Locate the cell with the specified text and output its [X, Y] center coordinate. 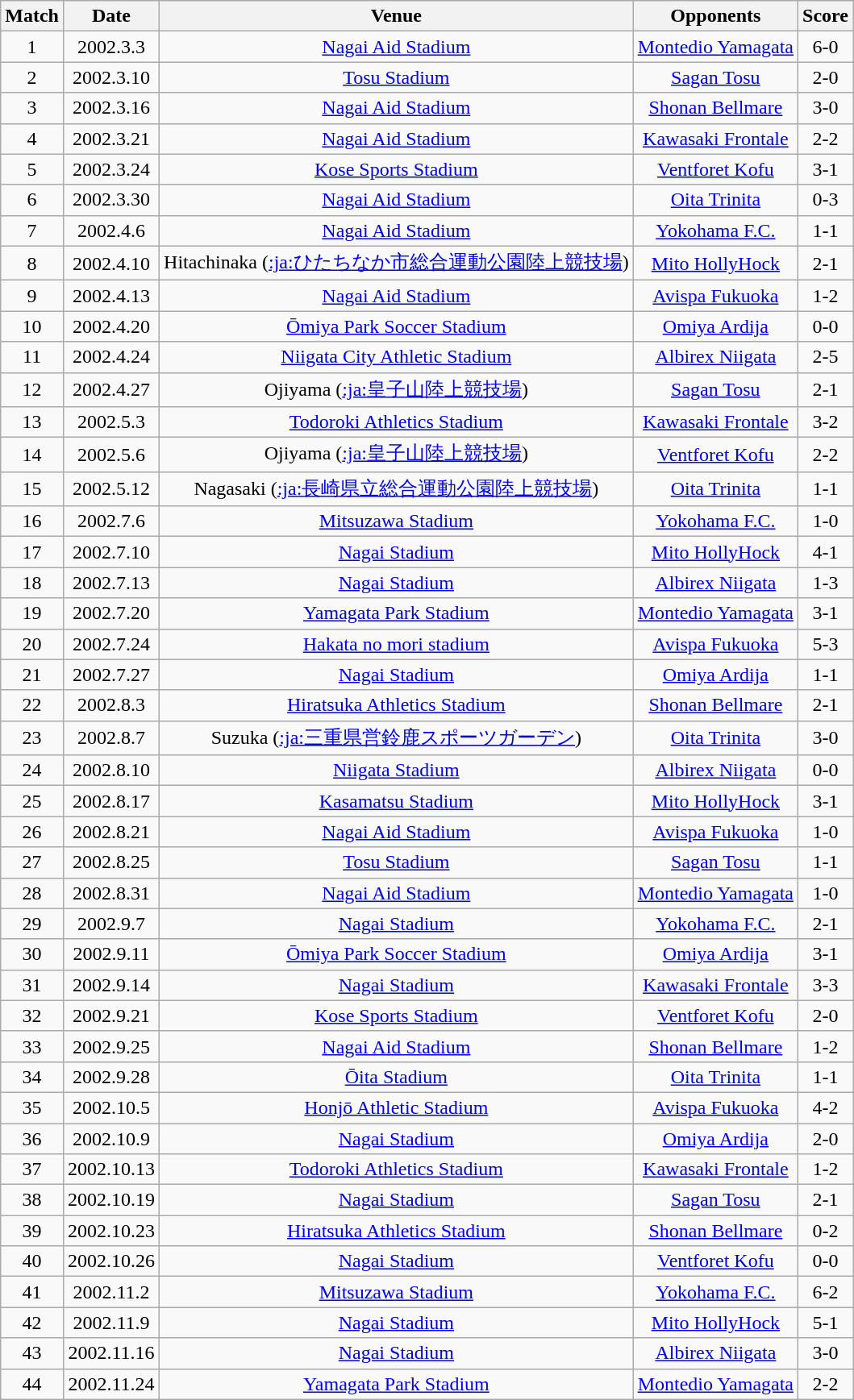
7 [32, 231]
2002.9.7 [111, 924]
Nagasaki (:ja:長崎県立総合運動公園陸上競技場) [397, 488]
29 [32, 924]
2002.10.26 [111, 1261]
3 [32, 108]
1 [32, 47]
2002.8.21 [111, 832]
Date [111, 16]
40 [32, 1261]
12 [32, 390]
27 [32, 862]
2002.10.19 [111, 1200]
2002.9.28 [111, 1077]
6 [32, 200]
38 [32, 1200]
2002.7.27 [111, 675]
2002.7.24 [111, 644]
Kasamatsu Stadium [397, 801]
2002.9.21 [111, 1016]
2002.11.2 [111, 1292]
2002.7.10 [111, 552]
4-1 [826, 552]
6-2 [826, 1292]
35 [32, 1107]
34 [32, 1077]
41 [32, 1292]
39 [32, 1231]
11 [32, 357]
2002.4.13 [111, 296]
33 [32, 1046]
25 [32, 801]
0-2 [826, 1231]
2002.10.9 [111, 1139]
2002.10.23 [111, 1231]
5-1 [826, 1323]
2002.8.7 [111, 738]
2002.8.31 [111, 893]
4 [32, 139]
21 [32, 675]
2002.3.21 [111, 139]
42 [32, 1323]
22 [32, 705]
0-3 [826, 200]
2002.5.6 [111, 455]
23 [32, 738]
Venue [397, 16]
2002.11.9 [111, 1323]
19 [32, 613]
2002.8.10 [111, 771]
Score [826, 16]
28 [32, 893]
2002.9.11 [111, 954]
37 [32, 1169]
Niigata Stadium [397, 771]
24 [32, 771]
2002.3.16 [111, 108]
2002.11.16 [111, 1353]
2002.5.3 [111, 422]
32 [32, 1016]
2002.4.6 [111, 231]
2002.3.24 [111, 169]
2002.5.12 [111, 488]
Ōita Stadium [397, 1077]
2002.9.14 [111, 985]
10 [32, 326]
2002.3.10 [111, 77]
2002.3.30 [111, 200]
5-3 [826, 644]
17 [32, 552]
4-2 [826, 1107]
26 [32, 832]
2002.10.13 [111, 1169]
2002.7.13 [111, 583]
6-0 [826, 47]
43 [32, 1353]
36 [32, 1139]
5 [32, 169]
2 [32, 77]
Hakata no mori stadium [397, 644]
2002.4.10 [111, 263]
16 [32, 521]
3-3 [826, 985]
14 [32, 455]
2002.8.25 [111, 862]
2002.11.24 [111, 1384]
2002.10.5 [111, 1107]
2002.8.17 [111, 801]
20 [32, 644]
Niigata City Athletic Stadium [397, 357]
2002.4.27 [111, 390]
9 [32, 296]
2002.3.3 [111, 47]
13 [32, 422]
44 [32, 1384]
30 [32, 954]
Suzuka (:ja:三重県営鈴鹿スポーツガーデン) [397, 738]
2002.9.25 [111, 1046]
3-2 [826, 422]
Opponents [715, 16]
Hitachinaka (:ja:ひたちなか市総合運動公園陸上競技場) [397, 263]
Honjō Athletic Stadium [397, 1107]
Match [32, 16]
1-3 [826, 583]
2002.7.20 [111, 613]
2002.7.6 [111, 521]
2-5 [826, 357]
8 [32, 263]
15 [32, 488]
2002.4.20 [111, 326]
18 [32, 583]
2002.4.24 [111, 357]
31 [32, 985]
2002.8.3 [111, 705]
